Detect which cell encompasses the target text, then output its [X, Y] center coordinate. 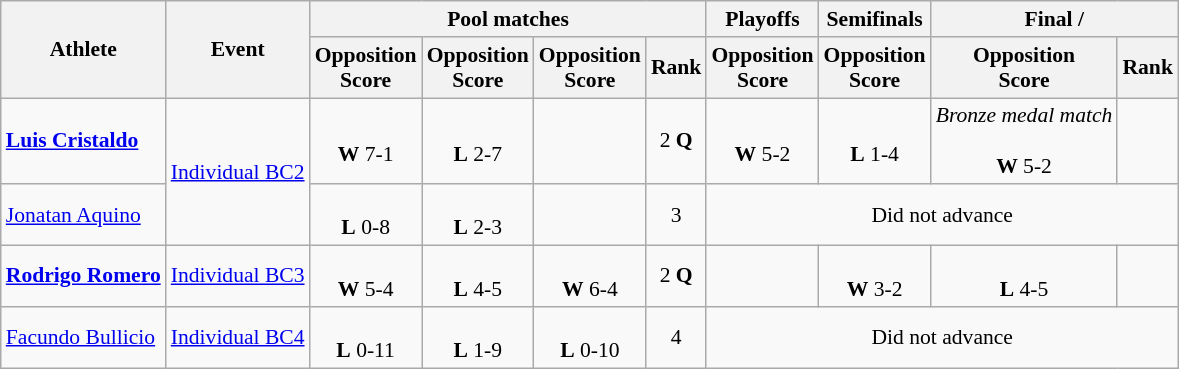
Individual BC2 [238, 172]
L 2-7 [478, 142]
L 0-11 [366, 338]
W 5-4 [366, 276]
W 3-2 [875, 276]
Pool matches [508, 19]
L 0-10 [590, 338]
Rodrigo Romero [84, 276]
Bronze medal matchW 5-2 [1024, 142]
W 6-4 [590, 276]
Playoffs [762, 19]
W 7-1 [366, 142]
Jonatan Aquino [84, 216]
Athlete [84, 50]
L 1-9 [478, 338]
Luis Cristaldo [84, 142]
Facundo Bullicio [84, 338]
L 2-3 [478, 216]
L 0-8 [366, 216]
W 5-2 [762, 142]
L 1-4 [875, 142]
Individual BC3 [238, 276]
4 [676, 338]
Semifinals [875, 19]
3 [676, 216]
Final / [1054, 19]
Individual BC4 [238, 338]
Event [238, 50]
